Detect which cell encompasses the target text, then output its (x, y) center coordinate. 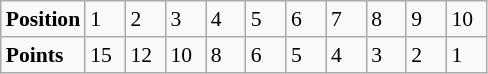
Position (43, 19)
7 (346, 19)
12 (145, 55)
9 (426, 19)
15 (105, 55)
Points (43, 55)
